Return the [x, y] coordinate for the center point of the cell that contains the specified text.  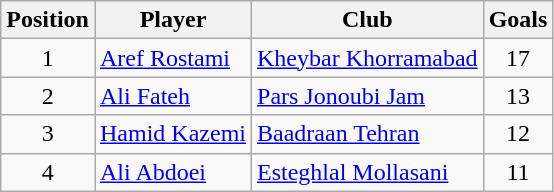
13 [518, 96]
Esteghlal Mollasani [368, 172]
12 [518, 134]
11 [518, 172]
Pars Jonoubi Jam [368, 96]
Player [172, 20]
17 [518, 58]
Ali Fateh [172, 96]
1 [48, 58]
Goals [518, 20]
4 [48, 172]
Baadraan Tehran [368, 134]
Hamid Kazemi [172, 134]
Aref Rostami [172, 58]
Kheybar Khorramabad [368, 58]
3 [48, 134]
Position [48, 20]
Ali Abdoei [172, 172]
Club [368, 20]
2 [48, 96]
